Scan for the cell matching the given text and deliver its [x, y] coordinate at center. 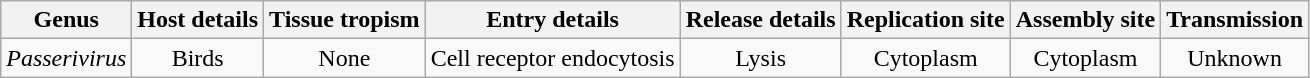
Transmission [1235, 20]
Entry details [552, 20]
Assembly site [1085, 20]
Birds [198, 58]
Replication site [926, 20]
Lysis [760, 58]
Unknown [1235, 58]
Passerivirus [66, 58]
Host details [198, 20]
Release details [760, 20]
None [345, 58]
Genus [66, 20]
Tissue tropism [345, 20]
Cell receptor endocytosis [552, 58]
